For the text-containing cell, return its midpoint in (x, y) coordinate format. 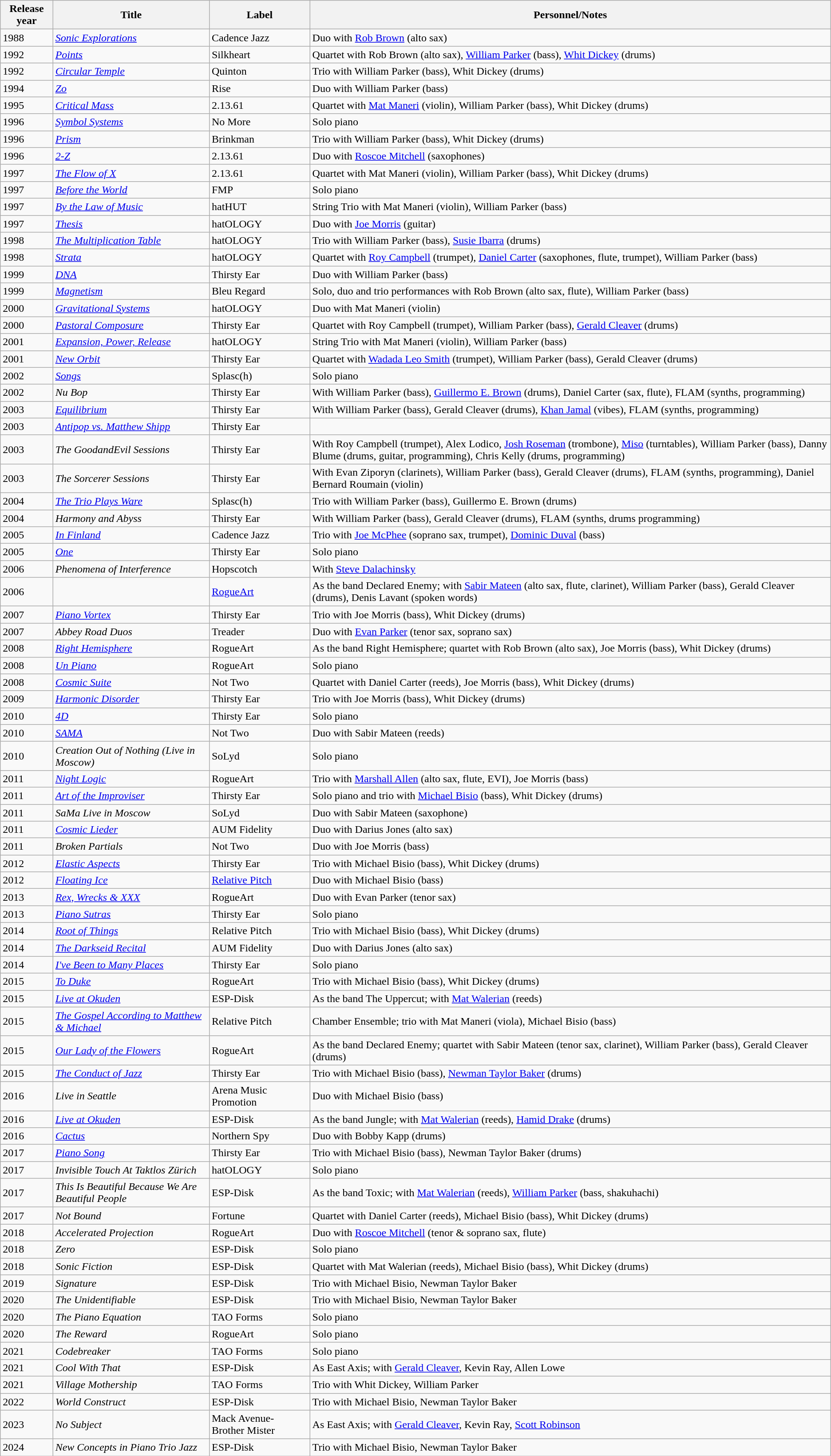
As the band Declared Enemy; quartet with Sabir Mateen (tenor sax, clarinet), William Parker (bass), Gerald Cleaver (drums) (570, 1050)
The Piano Equation (131, 1317)
Release year (27, 15)
Signature (131, 1283)
2009 (27, 699)
Points (131, 55)
Songs (131, 376)
Night Logic (131, 779)
FMP (259, 190)
Accelerated Projection (131, 1233)
As the band The Uppercut; with Mat Walerian (reeds) (570, 999)
Sonic Fiction (131, 1266)
1995 (27, 105)
Duo with Joe Morris (guitar) (570, 223)
1988 (27, 38)
Root of Things (131, 931)
The Darkseid Recital (131, 948)
By the Law of Music (131, 207)
In Finland (131, 535)
As East Axis; with Gerald Cleaver, Kevin Ray, Allen Lowe (570, 1368)
Cactus (131, 1136)
Trio with Marshall Allen (alto sax, flute, EVI), Joe Morris (bass) (570, 779)
Prism (131, 139)
Codebreaker (131, 1351)
Abbey Road Duos (131, 632)
With Evan Ziporyn (clarinets), William Parker (bass), Gerald Cleaver (drums), FLAM (synths, programming), Daniel Bernard Roumain (violin) (570, 478)
Our Lady of the Flowers (131, 1050)
No Subject (131, 1425)
As the band Declared Enemy; with Sabir Mateen (alto sax, flute, clarinet), William Parker (bass), Gerald Cleaver (drums), Denis Lavant (spoken words) (570, 592)
Treader (259, 632)
Trio with William Parker (bass), Susie Ibarra (drums) (570, 241)
Zo (131, 88)
2023 (27, 1425)
Elastic Aspects (131, 863)
Label (259, 15)
With William Parker (bass), Gerald Cleaver (drums), FLAM (synths, drums programming) (570, 518)
Nu Bop (131, 393)
Floating Ice (131, 880)
Solo, duo and trio performances with Rob Brown (alto sax, flute), William Parker (bass) (570, 291)
DNA (131, 274)
Quinton (259, 72)
The Reward (131, 1334)
Quartet with Daniel Carter (reeds), Joe Morris (bass), Whit Dickey (drums) (570, 682)
Silkheart (259, 55)
Harmonic Disorder (131, 699)
Duo with Rob Brown (alto sax) (570, 38)
Trio with William Parker (bass), Guillermo E. Brown (drums) (570, 501)
Piano Sutras (131, 914)
Rise (259, 88)
Duo with Evan Parker (tenor sax, soprano sax) (570, 632)
The Sorcerer Sessions (131, 478)
Thesis (131, 223)
Duo with Roscoe Mitchell (saxophones) (570, 156)
4D (131, 716)
Symbol Systems (131, 122)
Quartet with Roy Campbell (trumpet), William Parker (bass), Gerald Cleaver (drums) (570, 325)
New Concepts in Piano Trio Jazz (131, 1448)
World Construct (131, 1401)
Sonic Explorations (131, 38)
New Orbit (131, 359)
Quartet with Wadada Leo Smith (trumpet), William Parker (bass), Gerald Cleaver (drums) (570, 359)
Quartet with Rob Brown (alto sax), William Parker (bass), Whit Dickey (drums) (570, 55)
Piano Song (131, 1153)
Gravitational Systems (131, 308)
Zero (131, 1249)
Duo with Bobby Kapp (drums) (570, 1136)
Duo with Sabir Mateen (reeds) (570, 733)
With Steve Dalachinsky (570, 569)
Chamber Ensemble; trio with Mat Maneri (viola), Michael Bisio (bass) (570, 1022)
To Duke (131, 982)
Creation Out of Nothing (Live in Moscow) (131, 756)
No More (259, 122)
Critical Mass (131, 105)
As the band Toxic; with Mat Walerian (reeds), William Parker (bass, shakuhachi) (570, 1193)
Trio with Joe McPhee (soprano sax, trumpet), Dominic Duval (bass) (570, 535)
One (131, 552)
2024 (27, 1448)
Not Bound (131, 1216)
Cool With That (131, 1368)
With William Parker (bass), Gerald Cleaver (drums), Khan Jamal (vibes), FLAM (synths, programming) (570, 410)
The Trio Plays Ware (131, 501)
Duo with Sabir Mateen (saxophone) (570, 812)
Circular Temple (131, 72)
The Multiplication Table (131, 241)
2019 (27, 1283)
Broken Partials (131, 847)
Trio with Whit Dickey, William Parker (570, 1384)
The GoodandEvil Sessions (131, 450)
Duo with Joe Morris (bass) (570, 847)
The Gospel According to Matthew & Michael (131, 1022)
The Conduct of Jazz (131, 1073)
Cosmic Lieder (131, 830)
Phenomena of Interference (131, 569)
SAMA (131, 733)
1994 (27, 88)
Duo with Roscoe Mitchell (tenor & soprano sax, flute) (570, 1233)
Un Piano (131, 665)
This Is Beautiful Because We Are Beautiful People (131, 1193)
Harmony and Abyss (131, 518)
Antipop vs. Matthew Shipp (131, 426)
Strata (131, 258)
The Flow of X (131, 173)
Mack Avenue- Brother Mister (259, 1425)
2022 (27, 1401)
SaMa Live in Moscow (131, 812)
With William Parker (bass), Guillermo E. Brown (drums), Daniel Carter (sax, flute), FLAM (synths, programming) (570, 393)
Fortune (259, 1216)
Art of the Improviser (131, 796)
Bleu Regard (259, 291)
Quartet with Mat Walerian (reeds), Michael Bisio (bass), Whit Dickey (drums) (570, 1266)
Expansion, Power, Release (131, 342)
Before the World (131, 190)
Solo piano and trio with Michael Bisio (bass), Whit Dickey (drums) (570, 796)
Arena Music Promotion (259, 1096)
As the band Jungle; with Mat Walerian (reeds), Hamid Drake (drums) (570, 1119)
Equilibrium (131, 410)
The Unidentifiable (131, 1300)
Duo with Evan Parker (tenor sax) (570, 897)
Quartet with Daniel Carter (reeds), Michael Bisio (bass), Whit Dickey (drums) (570, 1216)
Village Mothership (131, 1384)
Duo with Mat Maneri (violin) (570, 308)
Hopscotch (259, 569)
Personnel/Notes (570, 15)
Quartet with Roy Campbell (trumpet), Daniel Carter (saxophones, flute, trumpet), William Parker (bass) (570, 258)
Pastoral Composure (131, 325)
Cosmic Suite (131, 682)
As the band Right Hemisphere; quartet with Rob Brown (alto sax), Joe Morris (bass), Whit Dickey (drums) (570, 648)
I've Been to Many Places (131, 965)
Live in Seattle (131, 1096)
Rex, Wrecks & XXX (131, 897)
2-Z (131, 156)
Magnetism (131, 291)
Northern Spy (259, 1136)
Invisible Touch At Taktlos Zürich (131, 1170)
Piano Vortex (131, 615)
Brinkman (259, 139)
Title (131, 15)
Right Hemisphere (131, 648)
As East Axis; with Gerald Cleaver, Kevin Ray, Scott Robinson (570, 1425)
hatHUT (259, 207)
